Determine the (x, y) coordinate at the center of the cell enclosing the given text.  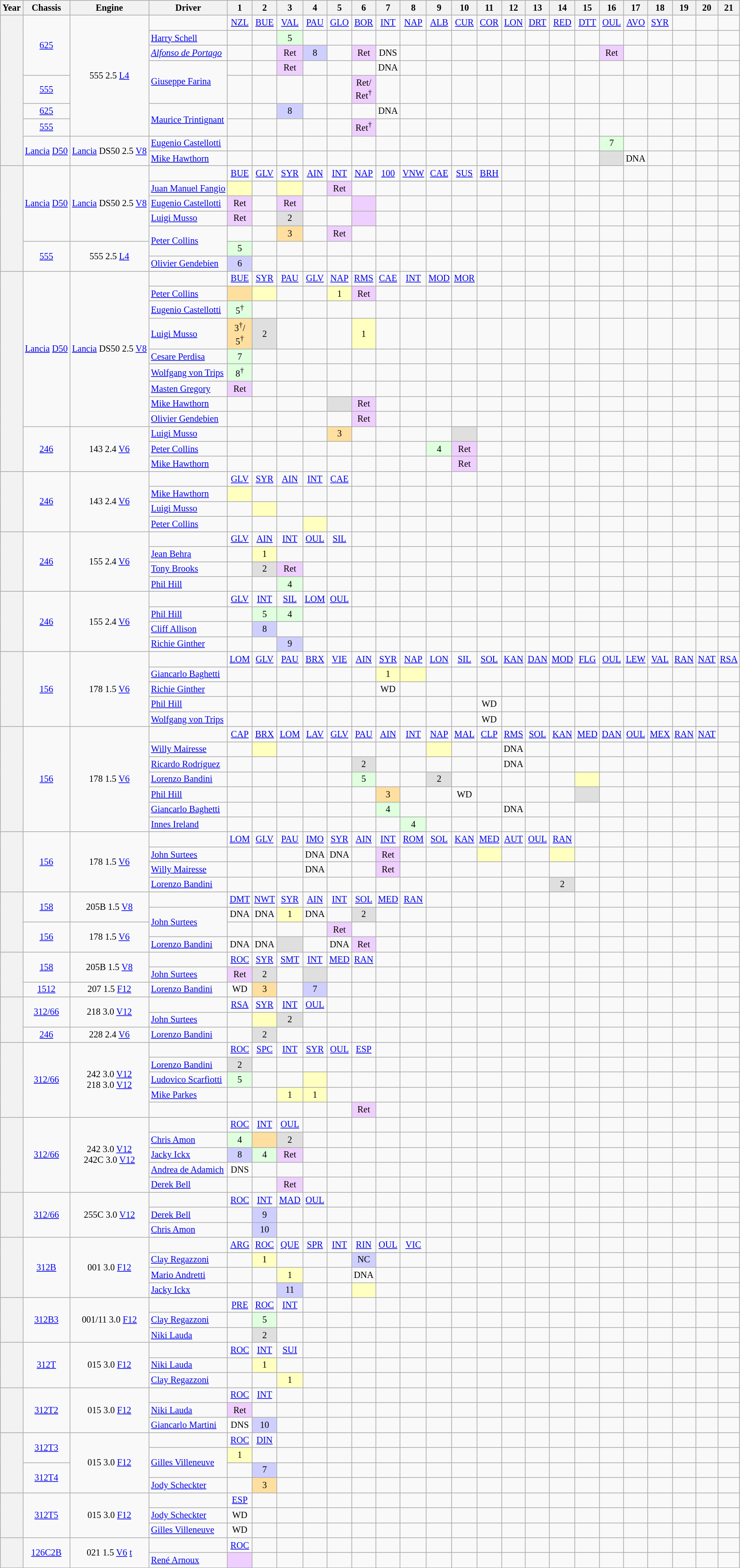
18 (660, 8)
COR (489, 23)
VIE (339, 659)
Mario Andretti (188, 1275)
Tony Brooks (188, 569)
ROM (413, 839)
Ret/Ret† (364, 89)
SPC (265, 1049)
Chassis (46, 8)
Cliff Allison (188, 629)
DTT (587, 23)
242 3.0 V12218 3.0 V12 (110, 1079)
242 3.0 V12242C 3.0 V12 (110, 1154)
Jean Behra (188, 554)
Ludovico Scarfiotti (188, 1079)
SUS (464, 174)
Cesare Perdisa (188, 357)
312T2 (46, 1410)
QUE (290, 1245)
Mike Parkes (188, 1095)
100 (388, 174)
Engine (110, 8)
DMT (240, 900)
NC (364, 1260)
Maurice Trintignant (188, 120)
218 3.0 V12 (110, 1012)
312B3 (46, 1320)
SMT (290, 959)
Giuseppe Farina (188, 82)
MAD (290, 1200)
PRE (240, 1305)
DIN (265, 1440)
001 3.0 F12 (110, 1267)
MOR (464, 278)
CAP (240, 734)
Harry Schell (188, 38)
MAL (464, 734)
Driver (188, 8)
Juan Manuel Fangio (188, 188)
BOR (364, 23)
1512 (46, 989)
Innes Ireland (188, 824)
5† (240, 310)
Ret† (364, 127)
DRT (537, 23)
CUR (464, 23)
VNW (413, 174)
19 (684, 8)
CLP (489, 734)
ARG (240, 1245)
14 (562, 8)
MEX (660, 734)
207 1.5 F12 (110, 989)
Year (12, 8)
021 1.5 V6 t (110, 1553)
AVO (636, 23)
12 (514, 8)
16 (611, 8)
13 (537, 8)
ALB (439, 23)
AUT (514, 839)
GLO (339, 23)
VIC (413, 1245)
001/11 3.0 F12 (110, 1320)
312T4 (46, 1477)
126C2B (46, 1553)
FLG (587, 659)
21 (728, 8)
RIN (364, 1245)
SPR (315, 1245)
NWT (265, 900)
255C 3.0 V12 (110, 1215)
Ricardo Rodríguez (188, 764)
15 (587, 8)
17 (636, 8)
NZL (240, 23)
SUI (290, 1350)
312B (46, 1267)
312T5 (46, 1515)
Alfonso de Portago (188, 53)
RED (562, 23)
BRH (489, 174)
Giancarlo Martini (188, 1425)
312T3 (46, 1448)
228 2.4 V6 (110, 1034)
Andrea de Adamich (188, 1170)
IMO (315, 839)
312T (46, 1365)
20 (707, 8)
LAV (315, 734)
René Arnoux (188, 1560)
3†/5† (240, 333)
LEW (636, 659)
Masten Gregory (188, 389)
8† (240, 372)
